For the text-containing cell, return its midpoint in (x, y) coordinate format. 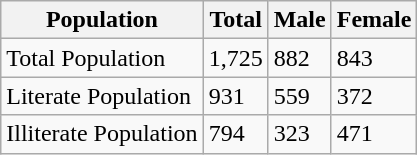
559 (300, 96)
Total (236, 20)
Total Population (102, 58)
843 (374, 58)
Male (300, 20)
471 (374, 134)
Literate Population (102, 96)
372 (374, 96)
323 (300, 134)
882 (300, 58)
Population (102, 20)
931 (236, 96)
1,725 (236, 58)
Illiterate Population (102, 134)
Female (374, 20)
794 (236, 134)
